Identify which cell holds the provided text, then report its (X, Y) central coordinate. 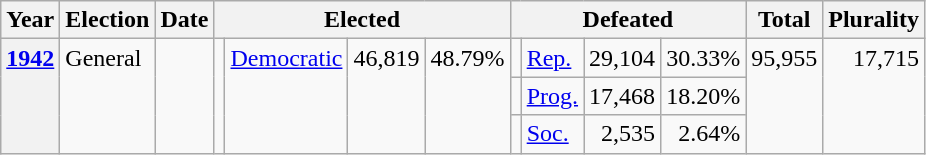
17,715 (874, 96)
Plurality (874, 20)
17,468 (622, 96)
Prog. (552, 96)
Total (784, 20)
1942 (30, 96)
48.79% (468, 96)
Date (184, 20)
95,955 (784, 96)
46,819 (386, 96)
18.20% (704, 96)
2.64% (704, 134)
30.33% (704, 58)
Soc. (552, 134)
Elected (362, 20)
29,104 (622, 58)
Election (108, 20)
Rep. (552, 58)
2,535 (622, 134)
Defeated (628, 20)
General (108, 96)
Year (30, 20)
Democratic (286, 96)
